Locate the cell with the specified text and output its [x, y] center coordinate. 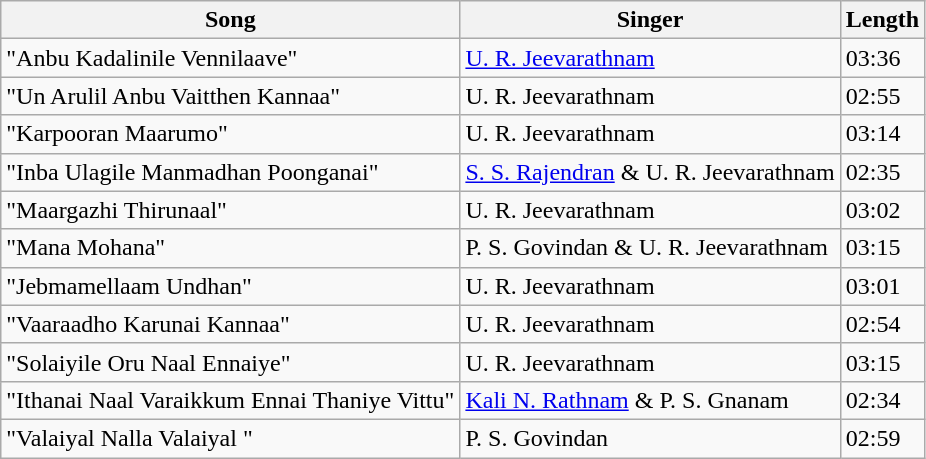
"Un Arulil Anbu Vaitthen Kannaa" [230, 96]
"Vaaraadho Karunai Kannaa" [230, 324]
02:59 [882, 438]
02:54 [882, 324]
Kali N. Rathnam & P. S. Gnanam [650, 400]
"Jebmamellaam Undhan" [230, 286]
02:55 [882, 96]
Singer [650, 20]
"Solaiyile Oru Naal Ennaiye" [230, 362]
"Anbu Kadalinile Vennilaave" [230, 58]
"Valaiyal Nalla Valaiyal " [230, 438]
P. S. Govindan [650, 438]
03:36 [882, 58]
03:02 [882, 210]
"Maargazhi Thirunaal" [230, 210]
Length [882, 20]
02:34 [882, 400]
"Karpooran Maarumo" [230, 134]
02:35 [882, 172]
"Ithanai Naal Varaikkum Ennai Thaniye Vittu" [230, 400]
Song [230, 20]
"Mana Mohana" [230, 248]
S. S. Rajendran & U. R. Jeevarathnam [650, 172]
"Inba Ulagile Manmadhan Poonganai" [230, 172]
03:14 [882, 134]
03:01 [882, 286]
P. S. Govindan & U. R. Jeevarathnam [650, 248]
